Extract the [x, y] coordinate from the center of the cell holding the provided text.  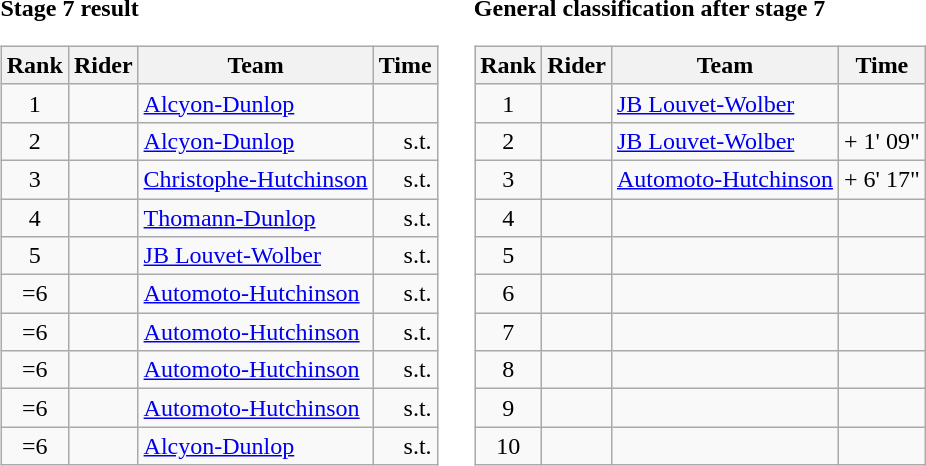
Christophe-Hutchinson [256, 179]
9 [508, 408]
Thomann-Dunlop [256, 217]
6 [508, 294]
+ 1' 09" [882, 141]
+ 6' 17" [882, 179]
10 [508, 446]
8 [508, 370]
7 [508, 332]
